Provide the (X, Y) coordinate of the cell's center where the given text is located.  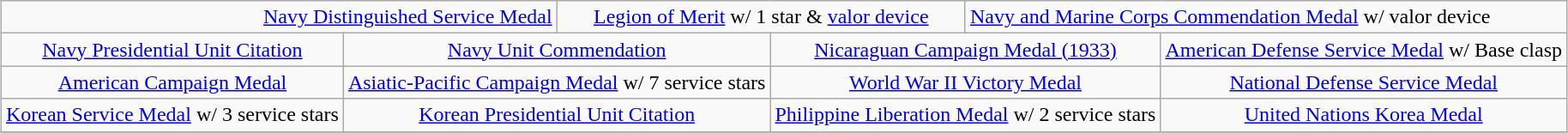
Legion of Merit w/ 1 star & valor device (761, 17)
National Defense Service Medal (1364, 82)
United Nations Korea Medal (1364, 115)
Navy and Marine Corps Commendation Medal w/ valor device (1266, 17)
Philippine Liberation Medal w/ 2 service stars (966, 115)
Navy Unit Commendation (557, 50)
Navy Distinguished Service Medal (279, 17)
Korean Presidential Unit Citation (557, 115)
Korean Service Medal w/ 3 service stars (172, 115)
American Defense Service Medal w/ Base clasp (1364, 50)
World War II Victory Medal (966, 82)
American Campaign Medal (172, 82)
Navy Presidential Unit Citation (172, 50)
Asiatic-Pacific Campaign Medal w/ 7 service stars (557, 82)
Nicaraguan Campaign Medal (1933) (966, 50)
